For the text-containing cell, return its midpoint in (x, y) coordinate format. 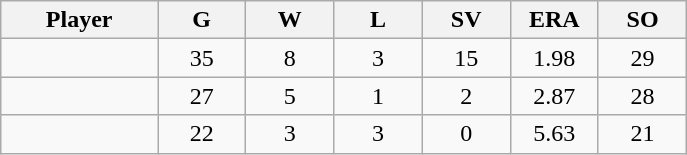
SV (466, 20)
Player (80, 20)
SO (642, 20)
1.98 (554, 58)
G (202, 20)
L (378, 20)
35 (202, 58)
22 (202, 134)
5 (290, 96)
15 (466, 58)
2.87 (554, 96)
29 (642, 58)
1 (378, 96)
W (290, 20)
21 (642, 134)
8 (290, 58)
5.63 (554, 134)
28 (642, 96)
2 (466, 96)
ERA (554, 20)
27 (202, 96)
0 (466, 134)
